For the text-containing cell, return its midpoint in [X, Y] coordinate format. 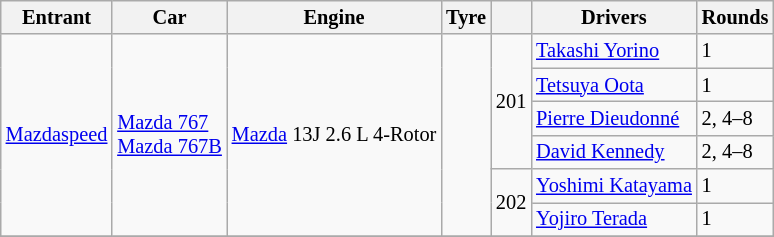
Mazda 767Mazda 767B [169, 135]
Mazda 13J 2.6 L 4-Rotor [334, 135]
Yojiro Terada [614, 219]
Car [169, 17]
Pierre Dieudonné [614, 118]
Engine [334, 17]
Drivers [614, 17]
Yoshimi Katayama [614, 186]
Tyre [466, 17]
Tetsuya Oota [614, 85]
201 [511, 102]
Rounds [736, 17]
202 [511, 202]
Takashi Yorino [614, 51]
David Kennedy [614, 152]
Entrant [57, 17]
Mazdaspeed [57, 135]
